Identify which cell holds the provided text, then report its [X, Y] central coordinate. 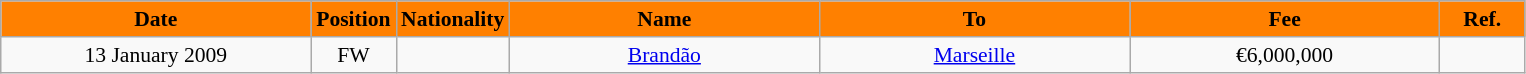
Date [156, 19]
FW [354, 55]
Position [354, 19]
€6,000,000 [1285, 55]
Marseille [974, 55]
Brandão [664, 55]
Fee [1285, 19]
To [974, 19]
Name [664, 19]
Nationality [452, 19]
Ref. [1482, 19]
13 January 2009 [156, 55]
